Return the [X, Y] coordinate for the center point of the cell that contains the specified text.  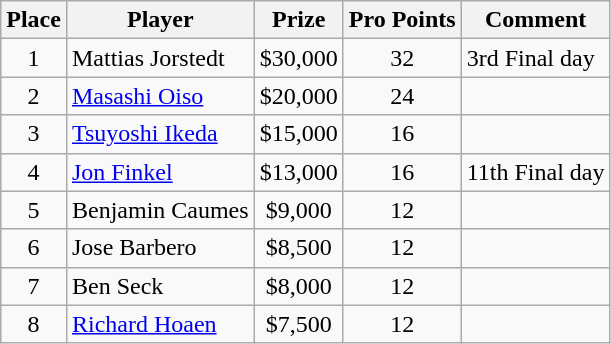
Tsuyoshi Ikeda [160, 134]
$7,500 [298, 324]
$13,000 [298, 172]
32 [402, 58]
5 [34, 210]
Mattias Jorstedt [160, 58]
$8,000 [298, 286]
Comment [536, 20]
4 [34, 172]
Player [160, 20]
2 [34, 96]
$20,000 [298, 96]
7 [34, 286]
24 [402, 96]
8 [34, 324]
Jose Barbero [160, 248]
Ben Seck [160, 286]
Masashi Oiso [160, 96]
$15,000 [298, 134]
1 [34, 58]
$9,000 [298, 210]
Place [34, 20]
Jon Finkel [160, 172]
3rd Final day [536, 58]
$8,500 [298, 248]
Pro Points [402, 20]
6 [34, 248]
3 [34, 134]
$30,000 [298, 58]
Richard Hoaen [160, 324]
Benjamin Caumes [160, 210]
Prize [298, 20]
11th Final day [536, 172]
